Scan for the cell matching the given text and deliver its (X, Y) coordinate at center. 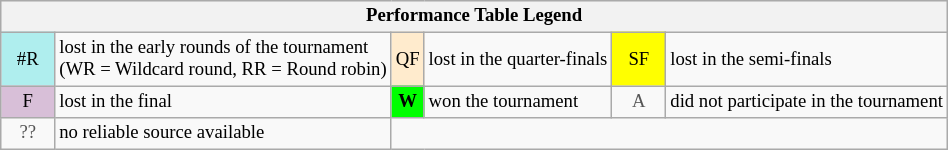
lost in the quarter-finals (518, 60)
lost in the semi-finals (807, 60)
did not participate in the tournament (807, 102)
#R (28, 60)
no reliable source available (223, 134)
W (408, 102)
lost in the early rounds of the tournament(WR = Wildcard round, RR = Round robin) (223, 60)
F (28, 102)
A (639, 102)
QF (408, 60)
?? (28, 134)
SF (639, 60)
Performance Table Legend (474, 16)
won the tournament (518, 102)
lost in the final (223, 102)
